Extract the [X, Y] coordinate from the center of the cell holding the provided text.  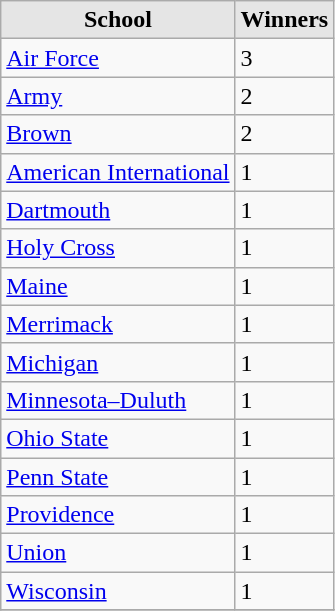
3 [284, 58]
Maine [118, 286]
Merrimack [118, 324]
Penn State [118, 477]
Holy Cross [118, 248]
Wisconsin [118, 591]
Ohio State [118, 438]
Brown [118, 134]
American International [118, 172]
School [118, 20]
Army [118, 96]
Providence [118, 515]
Union [118, 553]
Minnesota–Duluth [118, 400]
Winners [284, 20]
Dartmouth [118, 210]
Air Force [118, 58]
Michigan [118, 362]
